Determine the [x, y] coordinate at the center of the cell enclosing the given text.  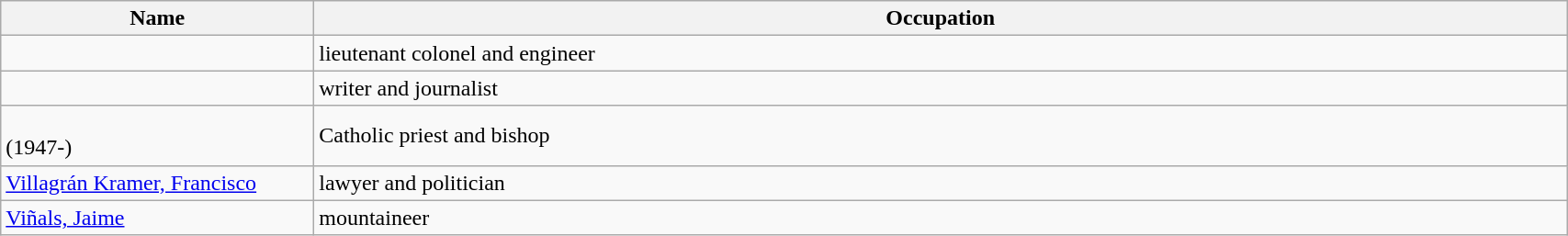
Villagrán Kramer, Francisco [158, 183]
writer and journalist [941, 88]
lawyer and politician [941, 183]
Viñals, Jaime [158, 218]
mountaineer [941, 218]
lieutenant colonel and engineer [941, 53]
Name [158, 18]
(1947-) [158, 136]
Occupation [941, 18]
Catholic priest and bishop [941, 136]
